Return [x, y] of the center of cell containing provided text 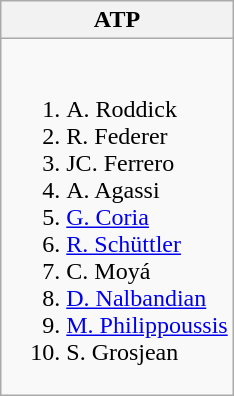
A. Roddick R. Federer JC. Ferrero A. Agassi G. Coria R. Schüttler C. Moyá D. Nalbandian M. Philippoussis S. Grosjean [117, 217]
ATP [117, 20]
